Extract the (x, y) coordinate from the center of the cell holding the provided text.  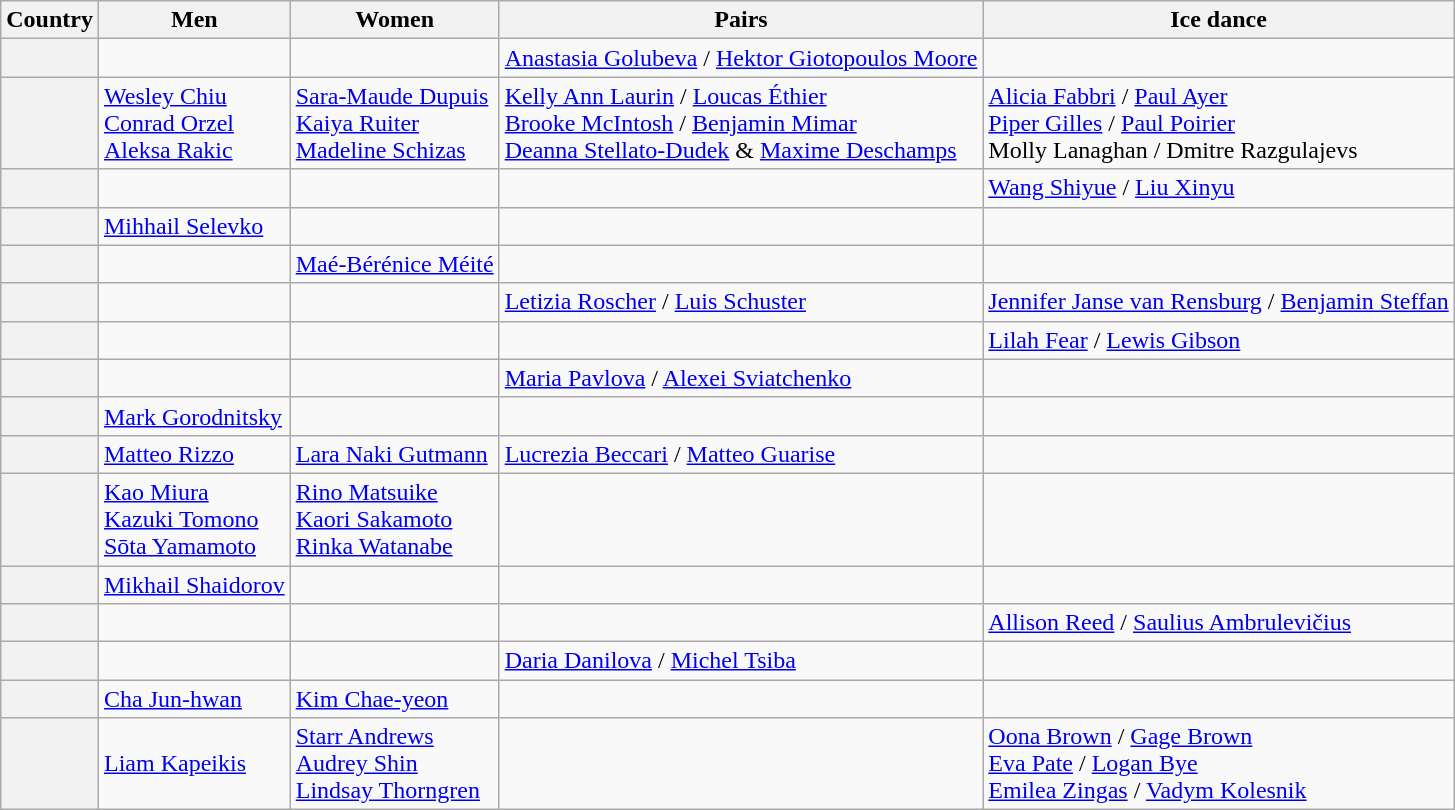
Pairs (741, 20)
Lilah Fear / Lewis Gibson (1218, 340)
Liam Kapeikis (194, 764)
Matteo Rizzo (194, 454)
Anastasia Golubeva / Hektor Giotopoulos Moore (741, 58)
Mark Gorodnitsky (194, 416)
Kim Chae-yeon (394, 699)
Wesley ChiuConrad OrzelAleksa Rakic (194, 123)
Allison Reed / Saulius Ambrulevičius (1218, 623)
Lara Naki Gutmann (394, 454)
Maé-Bérénice Méité (394, 264)
Jennifer Janse van Rensburg / Benjamin Steffan (1218, 302)
Alicia Fabbri / Paul AyerPiper Gilles / Paul PoirierMolly Lanaghan / Dmitre Razgulajevs (1218, 123)
Wang Shiyue / Liu Xinyu (1218, 188)
Cha Jun-hwan (194, 699)
Lucrezia Beccari / Matteo Guarise (741, 454)
Women (394, 20)
Men (194, 20)
Mikhail Shaidorov (194, 585)
Daria Danilova / Michel Tsiba (741, 661)
Maria Pavlova / Alexei Sviatchenko (741, 378)
Oona Brown / Gage BrownEva Pate / Logan ByeEmilea Zingas / Vadym Kolesnik (1218, 764)
Ice dance (1218, 20)
Country (50, 20)
Mihhail Selevko (194, 226)
Rino MatsuikeKaori SakamotoRinka Watanabe (394, 519)
Letizia Roscher / Luis Schuster (741, 302)
Kelly Ann Laurin / Loucas ÉthierBrooke McIntosh / Benjamin MimarDeanna Stellato-Dudek & Maxime Deschamps (741, 123)
Starr AndrewsAudrey ShinLindsay Thorngren (394, 764)
Kao MiuraKazuki TomonoSōta Yamamoto (194, 519)
Sara-Maude DupuisKaiya RuiterMadeline Schizas (394, 123)
